Output the [X, Y] coordinate of the center of the cell containing the given text.  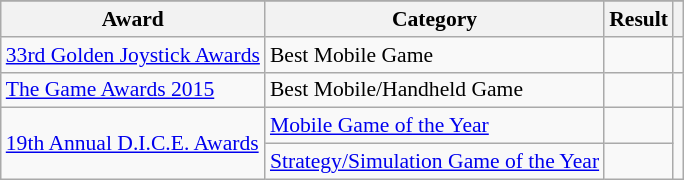
Best Mobile Game [434, 55]
Strategy/Simulation Game of the Year [434, 162]
Award [133, 19]
Result [638, 19]
Mobile Game of the Year [434, 126]
Best Mobile/Handheld Game [434, 90]
The Game Awards 2015 [133, 90]
19th Annual D.I.C.E. Awards [133, 144]
Category [434, 19]
33rd Golden Joystick Awards [133, 55]
